Extract the (X, Y) coordinate from the center of the cell holding the provided text.  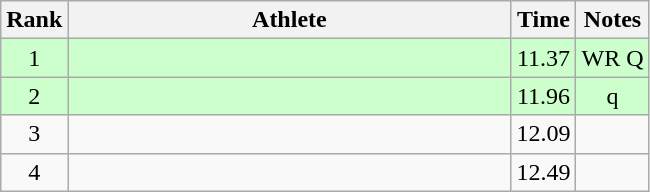
3 (34, 134)
1 (34, 58)
Notes (612, 20)
q (612, 96)
Rank (34, 20)
WR Q (612, 58)
Athlete (290, 20)
2 (34, 96)
Time (544, 20)
12.49 (544, 172)
4 (34, 172)
11.96 (544, 96)
11.37 (544, 58)
12.09 (544, 134)
